From the cell containing the given text, extract its center point as [x, y] coordinate. 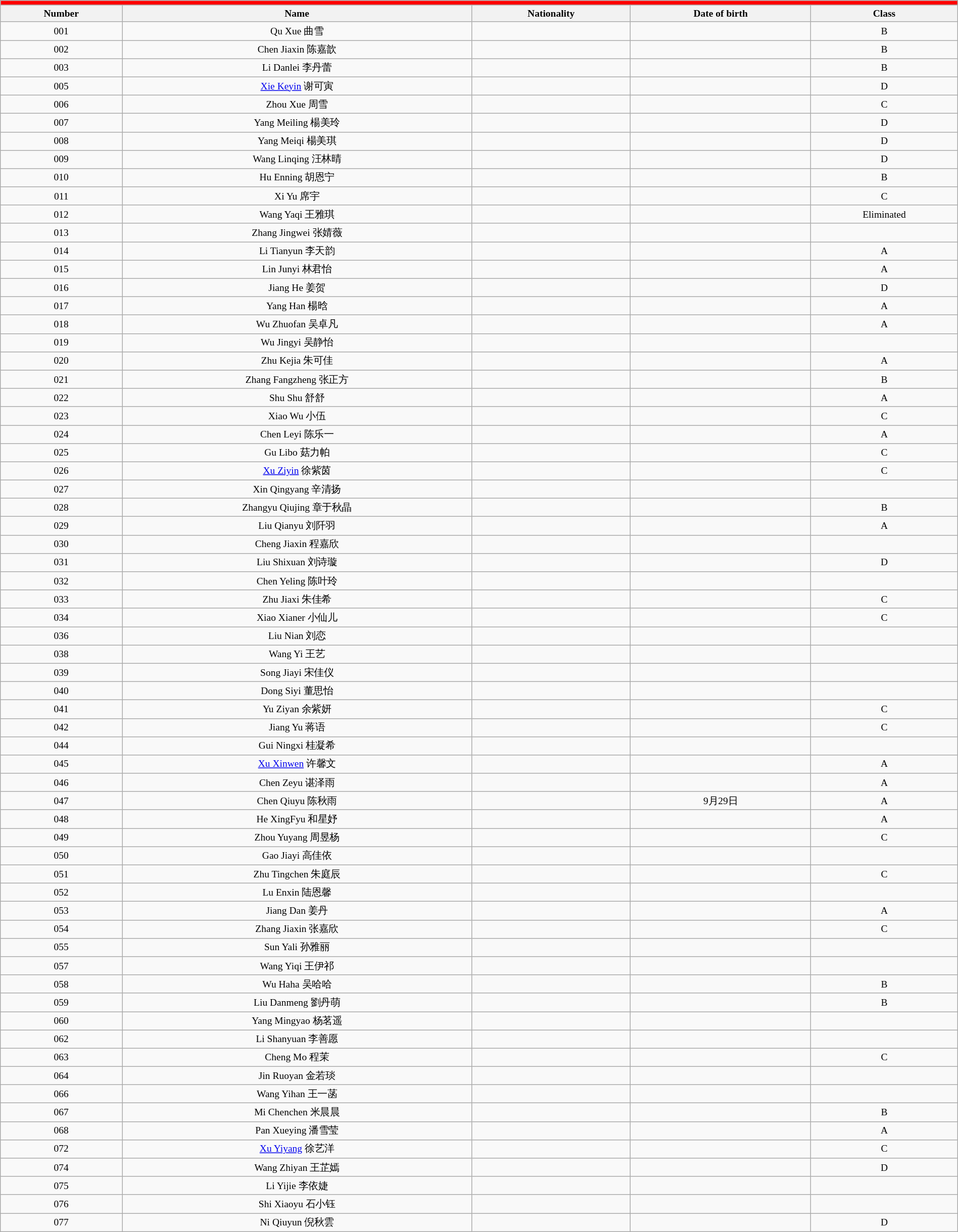
Gu Libo 菇力帕 [297, 453]
Wang Linqing 汪林晴 [297, 159]
Zhu Jiaxi 朱佳希 [297, 599]
Li Shanyuan 李善愿 [297, 1039]
040 [62, 691]
Song Jiayi 宋佳仪 [297, 672]
029 [62, 526]
030 [62, 544]
076 [62, 1204]
Mi Chenchen 米晨晨 [297, 1112]
066 [62, 1094]
Shi Xiaoyu 石小钰 [297, 1204]
006 [62, 104]
018 [62, 324]
Zhang Fangzheng 张正方 [297, 379]
Zhou Yuyang 周昱杨 [297, 837]
039 [62, 672]
Jin Ruoyan 金若琰 [297, 1075]
002 [62, 50]
033 [62, 599]
017 [62, 306]
028 [62, 508]
067 [62, 1112]
016 [62, 287]
025 [62, 453]
Class [884, 13]
Wang Yi 王艺 [297, 654]
012 [62, 214]
Jiang Dan 姜丹 [297, 911]
026 [62, 471]
032 [62, 581]
Liu Shixuan 刘诗璇 [297, 562]
059 [62, 1002]
Liu Danmeng 劉丹萌 [297, 1002]
003 [62, 68]
024 [62, 434]
053 [62, 911]
Qu Xue 曲雪 [297, 31]
Dong Siyi 董思怡 [297, 691]
Li Yijie 李依婕 [297, 1186]
042 [62, 727]
Zhu Tingchen 朱庭辰 [297, 874]
045 [62, 764]
022 [62, 398]
060 [62, 1020]
062 [62, 1039]
Liu Nian 刘恋 [297, 636]
013 [62, 232]
Lu Enxin 陆恩馨 [297, 893]
019 [62, 342]
Chen Qiuyu 陈秋雨 [297, 801]
Jiang Yu 蒋语 [297, 727]
041 [62, 709]
047 [62, 801]
Xu Ziyin 徐紫茵 [297, 471]
027 [62, 489]
021 [62, 379]
Xi Yu 席宇 [297, 196]
038 [62, 654]
Zhou Xue 周雪 [297, 104]
008 [62, 141]
064 [62, 1075]
Hu Enning 胡恩宁 [297, 178]
023 [62, 416]
Pan Xueying 潘雪莹 [297, 1130]
Zhu Kejia 朱可佳 [297, 361]
055 [62, 947]
Chen Leyi 陈乐一 [297, 434]
Yang Mingyao 杨茗遥 [297, 1020]
Li Danlei 李丹蕾 [297, 68]
Lin Junyi 林君怡 [297, 269]
034 [62, 617]
Cheng Jiaxin 程嘉欣 [297, 544]
Gui Ningxi 桂凝希 [297, 746]
014 [62, 251]
057 [62, 966]
077 [62, 1222]
Wu Zhuofan 吴卓凡 [297, 324]
Gao Jiayi 高佳依 [297, 856]
Wu Haha 吴哈哈 [297, 984]
Shu Shu 舒舒 [297, 398]
Chen Yeling 陈叶玲 [297, 581]
052 [62, 893]
Xiao Wu 小伍 [297, 416]
007 [62, 123]
010 [62, 178]
005 [62, 86]
063 [62, 1057]
Eliminated [884, 214]
Zhangyu Qiujing 章于秋晶 [297, 508]
054 [62, 929]
Xie Keyin 谢可寅 [297, 86]
072 [62, 1149]
Wang Zhiyan 王芷嫣 [297, 1167]
048 [62, 819]
Liu Qianyu 刘阡羽 [297, 526]
009 [62, 159]
Wang Yihan 王一菡 [297, 1094]
020 [62, 361]
Li Tianyun 李天韵 [297, 251]
He XingFyu 和星妤 [297, 819]
Sun Yali 孙雅丽 [297, 947]
036 [62, 636]
Zhang Jiaxin 张嘉欣 [297, 929]
Jiang He 姜贺 [297, 287]
051 [62, 874]
044 [62, 746]
031 [62, 562]
Wang Yiqi 王伊祁 [297, 966]
9月29日 [721, 801]
Ni Qiuyun 倪秋雲 [297, 1222]
Date of birth [721, 13]
Wang Yaqi 王雅琪 [297, 214]
Zhang Jingwei 张婧薇 [297, 232]
Yang Meiling 楊美玲 [297, 123]
Name [297, 13]
075 [62, 1186]
Cheng Mo 程茉 [297, 1057]
Xu Yiyang 徐艺洋 [297, 1149]
050 [62, 856]
049 [62, 837]
Yang Meiqi 楊美琪 [297, 141]
001 [62, 31]
Chen Zeyu 谌泽雨 [297, 782]
Xin Qingyang 辛清扬 [297, 489]
Yang Han 楊晗 [297, 306]
Yu Ziyan 余紫妍 [297, 709]
058 [62, 984]
011 [62, 196]
Chen Jiaxin 陈嘉歆 [297, 50]
068 [62, 1130]
Xiao Xianer 小仙儿 [297, 617]
Number [62, 13]
Xu Xinwen 许馨文 [297, 764]
046 [62, 782]
015 [62, 269]
Wu Jingyi 吴静怡 [297, 342]
074 [62, 1167]
Nationality [551, 13]
